Find where the given text appears and provide that cell's center as (x, y) coordinate. 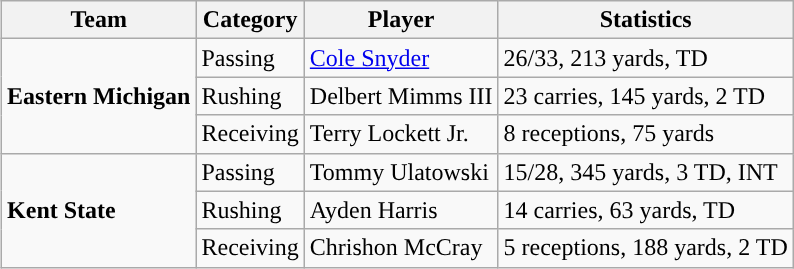
Ayden Harris (401, 210)
Statistics (646, 20)
14 carries, 63 yards, TD (646, 210)
Chrishon McCray (401, 248)
Team (99, 20)
Eastern Michigan (99, 96)
26/33, 213 yards, TD (646, 58)
5 receptions, 188 yards, 2 TD (646, 248)
Tommy Ulatowski (401, 172)
23 carries, 145 yards, 2 TD (646, 96)
Terry Lockett Jr. (401, 134)
8 receptions, 75 yards (646, 134)
Kent State (99, 210)
15/28, 345 yards, 3 TD, INT (646, 172)
Delbert Mimms III (401, 96)
Player (401, 20)
Category (250, 20)
Cole Snyder (401, 58)
